Find where the given text appears and provide that cell's center as [X, Y] coordinate. 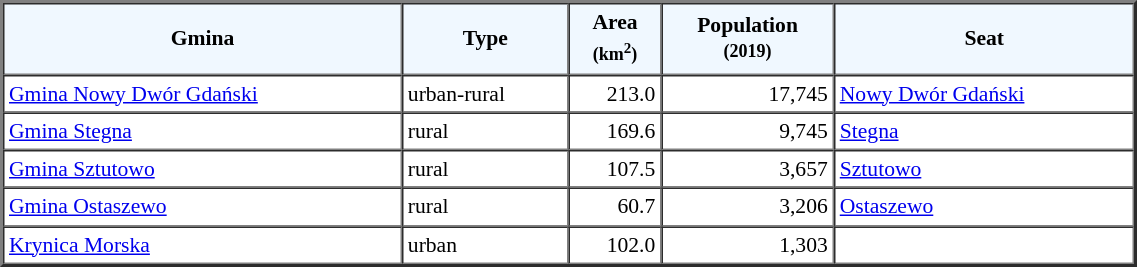
urban [486, 245]
102.0 [616, 245]
1,303 [747, 245]
9,745 [747, 131]
urban-rural [486, 93]
Area(km2) [616, 38]
213.0 [616, 93]
Type [486, 38]
Stegna [984, 131]
Seat [984, 38]
Gmina Sztutowo [202, 169]
Gmina Ostaszewo [202, 207]
3,657 [747, 169]
Ostaszewo [984, 207]
169.6 [616, 131]
Gmina [202, 38]
Gmina Nowy Dwór Gdański [202, 93]
Population(2019) [747, 38]
60.7 [616, 207]
Nowy Dwór Gdański [984, 93]
3,206 [747, 207]
Krynica Morska [202, 245]
107.5 [616, 169]
17,745 [747, 93]
Gmina Stegna [202, 131]
Sztutowo [984, 169]
